Scan for the cell matching the given text and deliver its [x, y] coordinate at center. 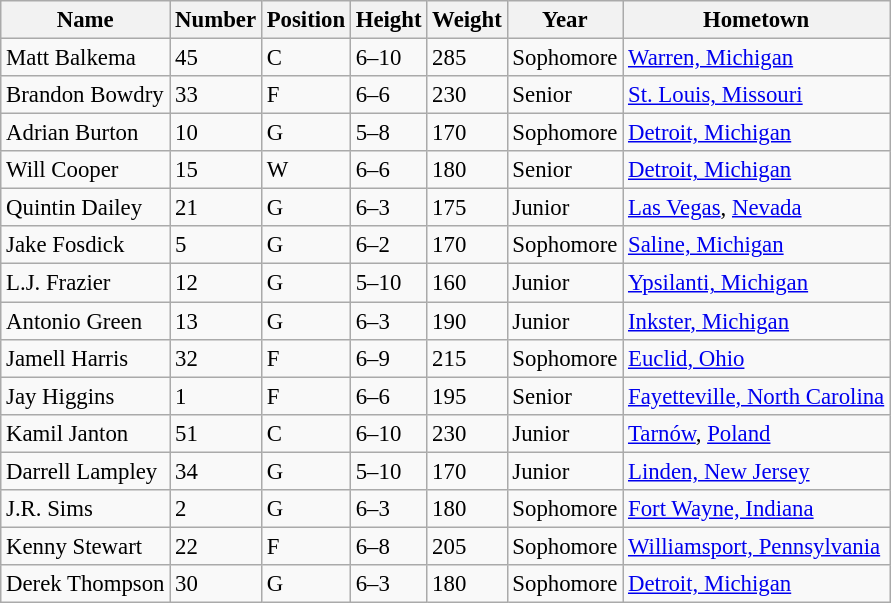
6–9 [388, 358]
Warren, Michigan [756, 58]
5 [216, 245]
10 [216, 133]
Williamsport, Pennsylvania [756, 546]
45 [216, 58]
15 [216, 170]
2 [216, 509]
Matt Balkema [86, 58]
34 [216, 471]
30 [216, 584]
205 [467, 546]
Year [565, 20]
12 [216, 283]
6–8 [388, 546]
Height [388, 20]
Position [306, 20]
Tarnów, Poland [756, 433]
Jake Fosdick [86, 245]
Darrell Lampley [86, 471]
L.J. Frazier [86, 283]
32 [216, 358]
Name [86, 20]
6–2 [388, 245]
190 [467, 321]
Weight [467, 20]
Brandon Bowdry [86, 95]
33 [216, 95]
W [306, 170]
Fayetteville, North Carolina [756, 396]
Quintin Dailey [86, 208]
Inkster, Michigan [756, 321]
175 [467, 208]
1 [216, 396]
Number [216, 20]
Linden, New Jersey [756, 471]
215 [467, 358]
Kenny Stewart [86, 546]
Saline, Michigan [756, 245]
21 [216, 208]
Jamell Harris [86, 358]
Ypsilanti, Michigan [756, 283]
285 [467, 58]
13 [216, 321]
Fort Wayne, Indiana [756, 509]
195 [467, 396]
22 [216, 546]
Kamil Janton [86, 433]
Hometown [756, 20]
Adrian Burton [86, 133]
51 [216, 433]
5–8 [388, 133]
Antonio Green [86, 321]
Will Cooper [86, 170]
160 [467, 283]
Derek Thompson [86, 584]
Jay Higgins [86, 396]
Euclid, Ohio [756, 358]
J.R. Sims [86, 509]
Las Vegas, Nevada [756, 208]
St. Louis, Missouri [756, 95]
